Capture the cell that displays the provided text and extract its [X, Y] central coordinate. 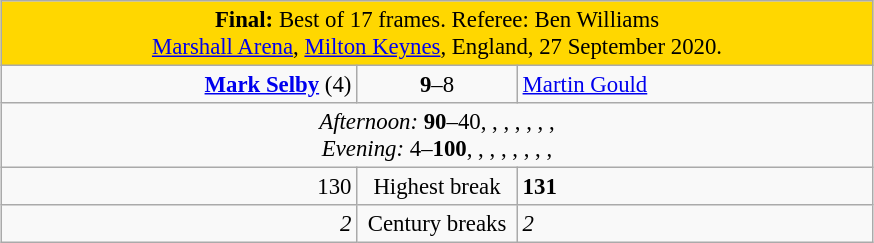
131 [695, 187]
Mark Selby (4) [179, 85]
Century breaks [438, 224]
Final: Best of 17 frames. Referee: Ben Williams Marshall Arena, Milton Keynes, England, 27 September 2020. [437, 34]
Martin Gould [695, 85]
9–8 [438, 85]
Afternoon: 90–40, , , , , , , Evening: 4–100, , , , , , , , [437, 136]
130 [179, 187]
Highest break [438, 187]
